Return (x, y) of the center of cell containing provided text 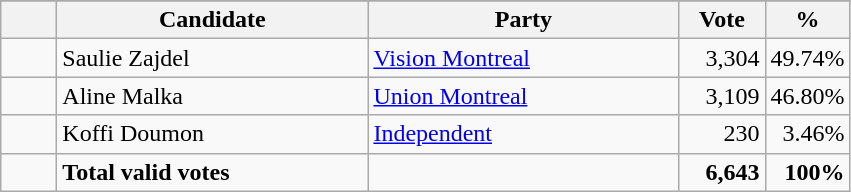
6,643 (722, 172)
49.74% (808, 58)
Total valid votes (212, 172)
% (808, 20)
Party (524, 20)
Vision Montreal (524, 58)
46.80% (808, 96)
3.46% (808, 134)
Independent (524, 134)
230 (722, 134)
100% (808, 172)
Koffi Doumon (212, 134)
Aline Malka (212, 96)
3,304 (722, 58)
Saulie Zajdel (212, 58)
Union Montreal (524, 96)
Vote (722, 20)
Candidate (212, 20)
3,109 (722, 96)
